Detect which cell encompasses the target text, then output its [x, y] center coordinate. 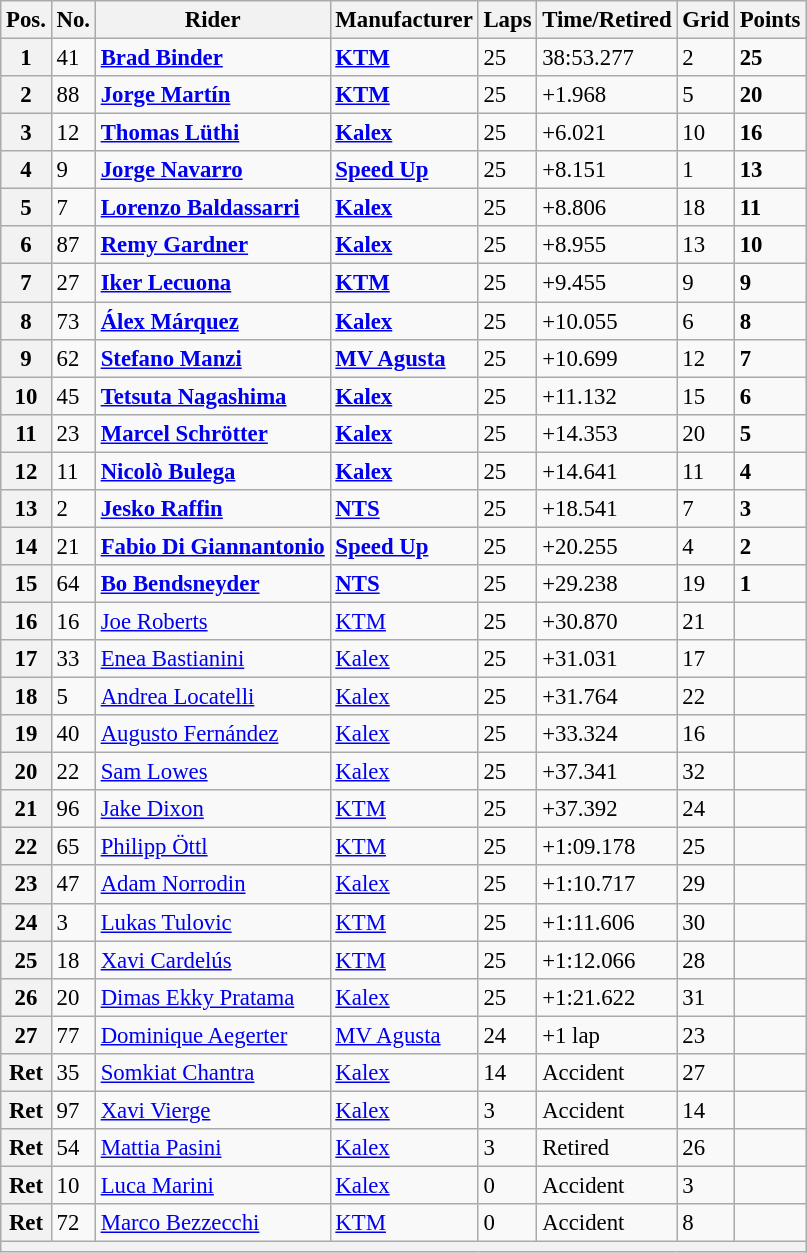
Joe Roberts [212, 621]
65 [73, 847]
96 [73, 809]
Philipp Öttl [212, 847]
77 [73, 1035]
+1:12.066 [607, 960]
73 [73, 321]
Grid [706, 20]
Sam Lowes [212, 772]
Jorge Navarro [212, 170]
45 [73, 396]
Thomas Lüthi [212, 133]
Laps [508, 20]
Lorenzo Baldassarri [212, 208]
29 [706, 885]
Dominique Aegerter [212, 1035]
Marcel Schrötter [212, 433]
88 [73, 95]
64 [73, 584]
32 [706, 772]
+14.353 [607, 433]
40 [73, 734]
Time/Retired [607, 20]
+14.641 [607, 471]
+10.055 [607, 321]
+31.031 [607, 659]
Luca Marini [212, 1185]
+30.870 [607, 621]
Andrea Locatelli [212, 697]
Álex Márquez [212, 321]
62 [73, 358]
+8.151 [607, 170]
+31.764 [607, 697]
+1:10.717 [607, 885]
No. [73, 20]
Manufacturer [404, 20]
Tetsuta Nagashima [212, 396]
Adam Norrodin [212, 885]
Mattia Pasini [212, 1148]
Somkiat Chantra [212, 1073]
Augusto Fernández [212, 734]
+18.541 [607, 509]
+1.968 [607, 95]
+9.455 [607, 283]
Jake Dixon [212, 809]
97 [73, 1110]
Remy Gardner [212, 245]
+1:11.606 [607, 922]
+33.324 [607, 734]
Lukas Tulovic [212, 922]
Marco Bezzecchi [212, 1223]
28 [706, 960]
Retired [607, 1148]
+37.392 [607, 809]
47 [73, 885]
Brad Binder [212, 58]
30 [706, 922]
33 [73, 659]
Nicolò Bulega [212, 471]
31 [706, 997]
Xavi Cardelús [212, 960]
38:53.277 [607, 58]
+11.132 [607, 396]
+6.021 [607, 133]
+8.806 [607, 208]
Jorge Martín [212, 95]
87 [73, 245]
41 [73, 58]
+10.699 [607, 358]
+8.955 [607, 245]
54 [73, 1148]
Iker Lecuona [212, 283]
+29.238 [607, 584]
+37.341 [607, 772]
Rider [212, 20]
Enea Bastianini [212, 659]
Bo Bendsneyder [212, 584]
+1:21.622 [607, 997]
Pos. [26, 20]
Dimas Ekky Pratama [212, 997]
+1:09.178 [607, 847]
Jesko Raffin [212, 509]
72 [73, 1223]
Stefano Manzi [212, 358]
35 [73, 1073]
Xavi Vierge [212, 1110]
+1 lap [607, 1035]
Fabio Di Giannantonio [212, 546]
Points [770, 20]
+20.255 [607, 546]
